Find where the given text appears and provide that cell's center as (X, Y) coordinate. 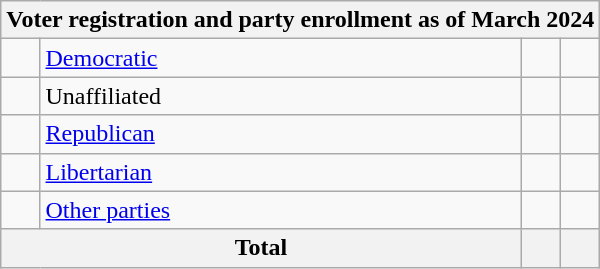
Republican (280, 134)
Democratic (280, 58)
Libertarian (280, 172)
Unaffiliated (280, 96)
Other parties (280, 210)
Voter registration and party enrollment as of March 2024 (300, 20)
Total (262, 248)
